Provide the (X, Y) coordinate of the cell's center where the given text is located.  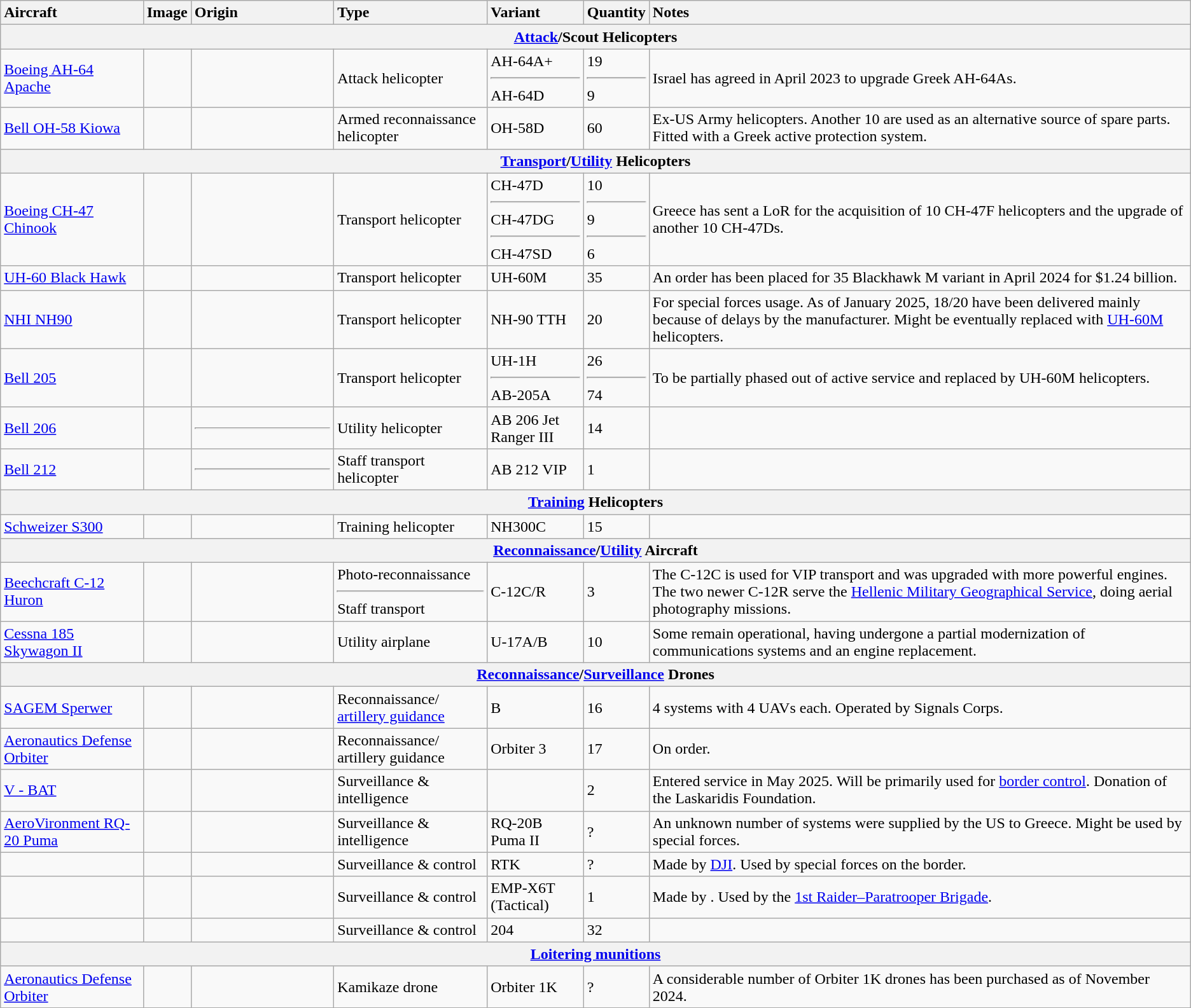
Photo-reconnaissanceStaff transport (411, 592)
32 (616, 930)
AB 212 VIP (536, 469)
UH-60M (536, 278)
Reconnaissance/Surveillance Drones (595, 675)
Kamikaze drone (411, 987)
Staff transport helicopter (411, 469)
NH300C (536, 526)
4 systems with 4 UAVs each. Operated by Signals Corps. (920, 707)
CH-47DCH-47DGCH-47SD (536, 219)
Utility helicopter (411, 427)
Ex-US Army helicopters. Another 10 are used as an alternative source of spare parts. Fitted with a Greek active protection system. (920, 128)
RTK (536, 864)
Training helicopter (411, 526)
199 (616, 78)
Reconnaissance/Utility Aircraft (595, 551)
35 (616, 278)
Armed reconnaissance helicopter (411, 128)
Image (167, 13)
Greece has sent a LoR for the acquisition of 10 CH-47F helicopters and the upgrade of another 10 CH-47Ds. (920, 219)
Attack/Scout Helicopters (595, 37)
NHI NH90 (72, 319)
Training Helicopters (595, 502)
Loitering munitions (595, 954)
Beechcraft C-12 Huron (72, 592)
UH-60 Black Hawk (72, 278)
2674 (616, 378)
Some remain operational, having undergone a partial modernization of communications systems and an engine replacement. (920, 642)
14 (616, 427)
AB 206 Jet Ranger III (536, 427)
Bell OH-58 Kiowa (72, 128)
Entered service in May 2025. Will be primarily used for border control. Donation of the Laskaridis Foundation. (920, 790)
1096 (616, 219)
An unknown number of systems were supplied by the US to Greece. Might be used by special forces. (920, 832)
Made by DJI. Used by special forces on the border. (920, 864)
Origin (262, 13)
B (536, 707)
UH-1H ΑB-205A (536, 378)
204 (536, 930)
EMP-X6T (Tactical) (536, 897)
Variant (536, 13)
To be partially phased out of active service and replaced by UH-60M helicopters. (920, 378)
Attack helicopter (411, 78)
Made by . Used by the 1st Raider–Paratrooper Brigade. (920, 897)
An order has been placed for 35 Blackhawk M variant in April 2024 for $1.24 billion. (920, 278)
U-17A/B (536, 642)
20 (616, 319)
17 (616, 749)
On order. (920, 749)
SAGEM Sperwer (72, 707)
3 (616, 592)
Schweizer S300 (72, 526)
Bell 206 (72, 427)
AeroVironment RQ-20 Puma (72, 832)
C-12C/R (536, 592)
Type (411, 13)
60 (616, 128)
Quantity (616, 13)
Transport/Utility Helicopters (595, 161)
16 (616, 707)
NH-90 TTH (536, 319)
OH-58D (536, 128)
Boeing AH-64 Apache (72, 78)
AH-64A+AH-64D (536, 78)
Utility airplane (411, 642)
Cessna 185 Skywagon II (72, 642)
2 (616, 790)
Orbiter 3 (536, 749)
Israel has agreed in April 2023 to upgrade Greek AH-64As. (920, 78)
V - BAT (72, 790)
A considerable number of Orbiter 1K drones has been purchased as of November 2024. (920, 987)
RQ-20B Puma II (536, 832)
Boeing CH-47 Chinook (72, 219)
Aircraft (72, 13)
15 (616, 526)
Bell 205 (72, 378)
Notes (920, 13)
Orbiter 1K (536, 987)
Bell 212 (72, 469)
10 (616, 642)
